Extract the (x, y) coordinate from the center of the cell holding the provided text.  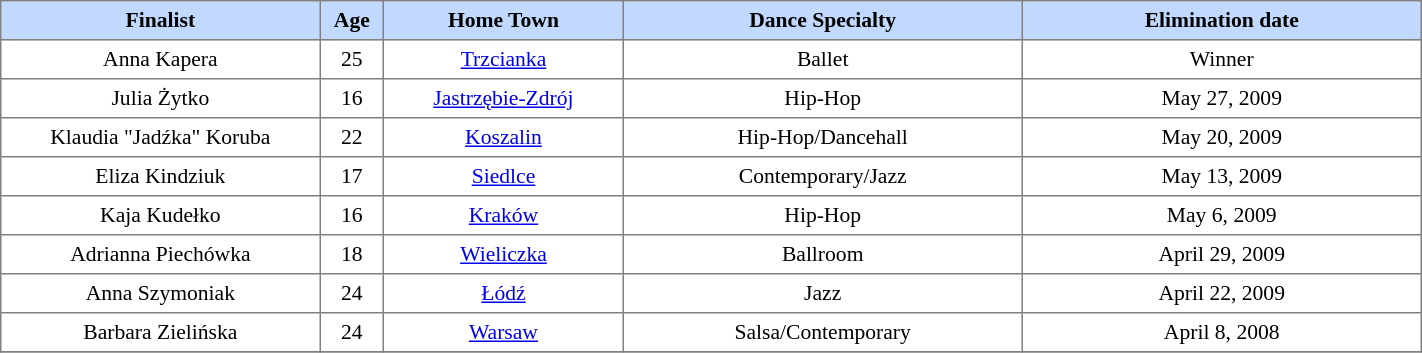
April 8, 2008 (1222, 332)
Wieliczka (504, 254)
25 (352, 60)
Home Town (504, 20)
18 (352, 254)
Eliza Kindziuk (160, 176)
Salsa/Contemporary (822, 332)
May 20, 2009 (1222, 138)
April 22, 2009 (1222, 294)
Age (352, 20)
Julia Żytko (160, 98)
Adrianna Piechówka (160, 254)
April 29, 2009 (1222, 254)
Siedlce (504, 176)
Koszalin (504, 138)
Finalist (160, 20)
Klaudia "Jadźka" Koruba (160, 138)
Jazz (822, 294)
Anna Kapera (160, 60)
May 27, 2009 (1222, 98)
Hip-Hop/Dancehall (822, 138)
Dance Specialty (822, 20)
Kaja Kudełko (160, 216)
Ballet (822, 60)
Ballroom (822, 254)
Elimination date (1222, 20)
Anna Szymoniak (160, 294)
Barbara Zielińska (160, 332)
Winner (1222, 60)
22 (352, 138)
17 (352, 176)
Łódź (504, 294)
Contemporary/Jazz (822, 176)
Jastrzębie-Zdrój (504, 98)
Trzcianka (504, 60)
Kraków (504, 216)
May 6, 2009 (1222, 216)
Warsaw (504, 332)
May 13, 2009 (1222, 176)
